Return the [x, y] coordinate for the center point of the cell that contains the specified text.  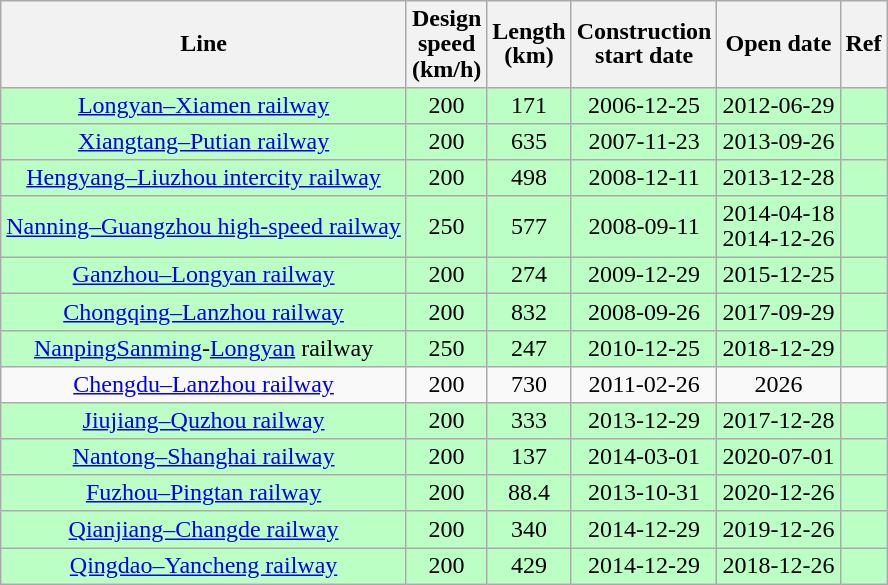
171 [529, 105]
2008-09-26 [644, 312]
2013-09-26 [778, 142]
577 [529, 226]
Designspeed(km/h) [446, 44]
2008-09-11 [644, 226]
2020-07-01 [778, 457]
2013-12-28 [778, 178]
2011-02-26 [644, 384]
Length(km) [529, 44]
2015-12-25 [778, 276]
2013-10-31 [644, 493]
Nantong–Shanghai railway [204, 457]
2014-04-182014-12-26 [778, 226]
2008-12-11 [644, 178]
730 [529, 384]
Open date [778, 44]
2010-12-25 [644, 348]
Chengdu–Lanzhou railway [204, 384]
Chongqing–Lanzhou railway [204, 312]
Longyan–Xiamen railway [204, 105]
2018-12-29 [778, 348]
2012-06-29 [778, 105]
274 [529, 276]
Nanning–Guangzhou high-speed railway [204, 226]
2017-12-28 [778, 421]
Ref [864, 44]
429 [529, 566]
2026 [778, 384]
Qingdao–Yancheng railway [204, 566]
Line [204, 44]
2006-12-25 [644, 105]
635 [529, 142]
832 [529, 312]
2018-12-26 [778, 566]
2020-12-26 [778, 493]
2019-12-26 [778, 529]
498 [529, 178]
Constructionstart date [644, 44]
333 [529, 421]
2017-09-29 [778, 312]
Qianjiang–Changde railway [204, 529]
2014-03-01 [644, 457]
Fuzhou–Pingtan railway [204, 493]
Ganzhou–Longyan railway [204, 276]
NanpingSanming-Longyan railway [204, 348]
Hengyang–Liuzhou intercity railway [204, 178]
247 [529, 348]
Jiujiang–Quzhou railway [204, 421]
2007-11-23 [644, 142]
2013-12-29 [644, 421]
340 [529, 529]
Xiangtang–Putian railway [204, 142]
88.4 [529, 493]
2009-12-29 [644, 276]
137 [529, 457]
